From the cell containing the given text, extract its center point as (x, y) coordinate. 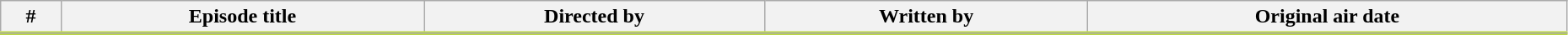
Original air date (1328, 17)
Written by (926, 17)
# (31, 17)
Episode title (242, 17)
Directed by (595, 17)
